Provide the (X, Y) coordinate of the cell's center where the given text is located.  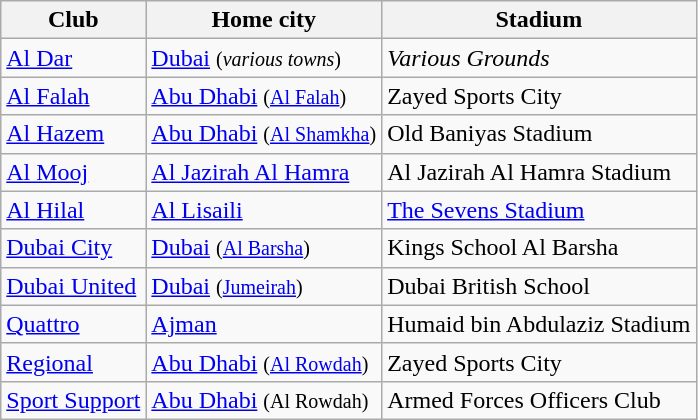
Humaid bin Abdulaziz Stadium (539, 324)
Al Dar (74, 58)
Kings School Al Barsha (539, 248)
Dubai (Jumeirah) (264, 286)
Ajman (264, 324)
Quattro (74, 324)
The Sevens Stadium (539, 210)
Dubai (Al Barsha) (264, 248)
Dubai City (74, 248)
Al Jazirah Al Hamra (264, 172)
Al Falah (74, 96)
Al Hilal (74, 210)
Abu Dhabi (Al Shamkha) (264, 134)
Al Mooj (74, 172)
Dubai British School (539, 286)
Home city (264, 20)
Dubai United (74, 286)
Various Grounds (539, 58)
Al Lisaili (264, 210)
Armed Forces Officers Club (539, 400)
Dubai (various towns) (264, 58)
Al Jazirah Al Hamra Stadium (539, 172)
Old Baniyas Stadium (539, 134)
Stadium (539, 20)
Regional (74, 362)
Al Hazem (74, 134)
Abu Dhabi (Al Falah) (264, 96)
Club (74, 20)
Sport Support (74, 400)
